Return (x, y) of the center of cell containing provided text 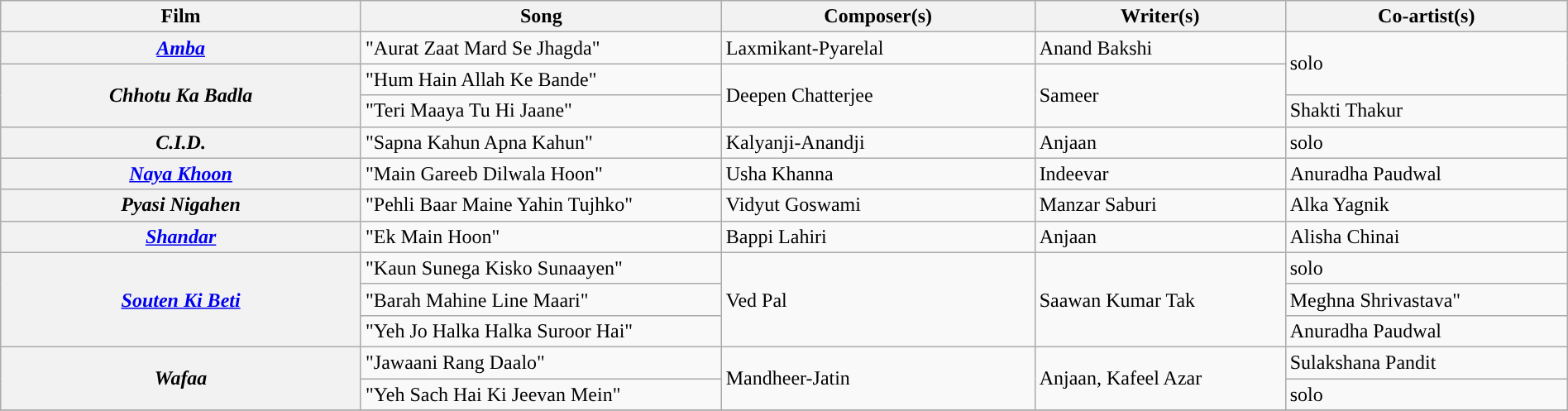
Pyasi Nigahen (181, 205)
Anand Bakshi (1159, 48)
Vidyut Goswami (878, 205)
Souten Ki Beti (181, 299)
Amba (181, 48)
Film (181, 17)
Usha Khanna (878, 174)
Manzar Saburi (1159, 205)
Song (541, 17)
Naya Khoon (181, 174)
"Barah Mahine Line Maari" (541, 299)
"Main Gareeb Dilwala Hoon" (541, 174)
"Yeh Sach Hai Ki Jeevan Mein" (541, 394)
Bappi Lahiri (878, 237)
Meghna Shrivastava" (1426, 299)
"Kaun Sunega Kisko Sunaayen" (541, 268)
"Sapna Kahun Apna Kahun" (541, 142)
"Jawaani Rang Daalo" (541, 362)
"Hum Hain Allah Ke Bande" (541, 79)
Alka Yagnik (1426, 205)
"Yeh Jo Halka Halka Suroor Hai" (541, 331)
Shakti Thakur (1426, 111)
Kalyanji-Anandji (878, 142)
Wafaa (181, 378)
Composer(s) (878, 17)
"Teri Maaya Tu Hi Jaane" (541, 111)
Saawan Kumar Tak (1159, 299)
Ved Pal (878, 299)
Indeevar (1159, 174)
C.I.D. (181, 142)
"Aurat Zaat Mard Se Jhagda" (541, 48)
"Ek Main Hoon" (541, 237)
Anjaan, Kafeel Azar (1159, 378)
Writer(s) (1159, 17)
"Pehli Baar Maine Yahin Tujhko" (541, 205)
Sameer (1159, 95)
Alisha Chinai (1426, 237)
Mandheer-Jatin (878, 378)
Sulakshana Pandit (1426, 362)
Co-artist(s) (1426, 17)
Laxmikant-Pyarelal (878, 48)
Chhotu Ka Badla (181, 95)
Deepen Chatterjee (878, 95)
Shandar (181, 237)
